Locate the cell with the specified text and output its (x, y) center coordinate. 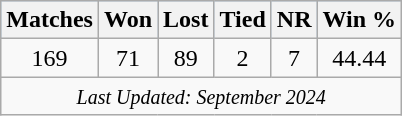
44.44 (360, 58)
NR (294, 20)
169 (50, 58)
Won (128, 20)
Matches (50, 20)
7 (294, 58)
Lost (186, 20)
71 (128, 58)
Tied (242, 20)
89 (186, 58)
Win % (360, 20)
2 (242, 58)
Last Updated: September 2024 (202, 96)
